Identify which cell holds the provided text, then report its (X, Y) central coordinate. 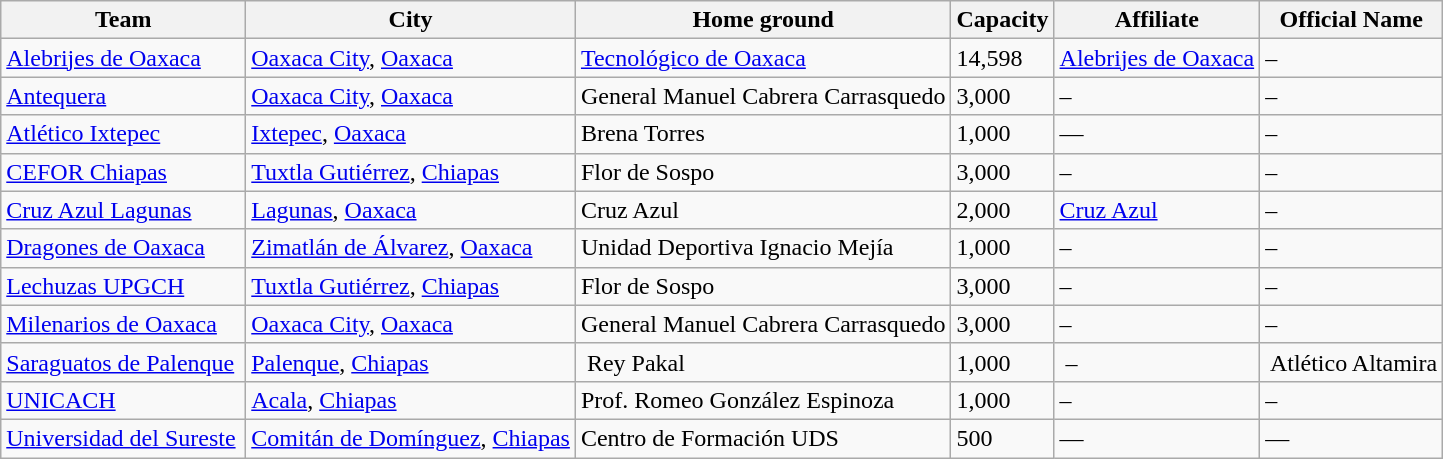
Atlético Ixtepec (124, 134)
Universidad del Sureste (124, 438)
Comitán de Domínguez, Chiapas (411, 438)
CEFOR Chiapas (124, 172)
Home ground (763, 20)
Milenarios de Oaxaca (124, 324)
Acala, Chiapas (411, 400)
2,000 (1002, 210)
500 (1002, 438)
Tecnológico de Oaxaca (763, 58)
Capacity (1002, 20)
Centro de Formación UDS (763, 438)
Unidad Deportiva Ignacio Mejía (763, 248)
Rey Pakal (763, 362)
14,598 (1002, 58)
UNICACH (124, 400)
Antequera (124, 96)
Prof. Romeo González Espinoza (763, 400)
Brena Torres (763, 134)
Affiliate (1157, 20)
Lagunas, Oaxaca (411, 210)
Zimatlán de Álvarez, Oaxaca (411, 248)
Palenque, Chiapas (411, 362)
Cruz Azul Lagunas (124, 210)
Saraguatos de Palenque (124, 362)
Atlético Altamira (1352, 362)
Ixtepec, Oaxaca (411, 134)
Dragones de Oaxaca (124, 248)
City (411, 20)
Team (124, 20)
Official Name (1352, 20)
Lechuzas UPGCH (124, 286)
